Search for the cell housing the specified text and yield its [x, y] center coordinate. 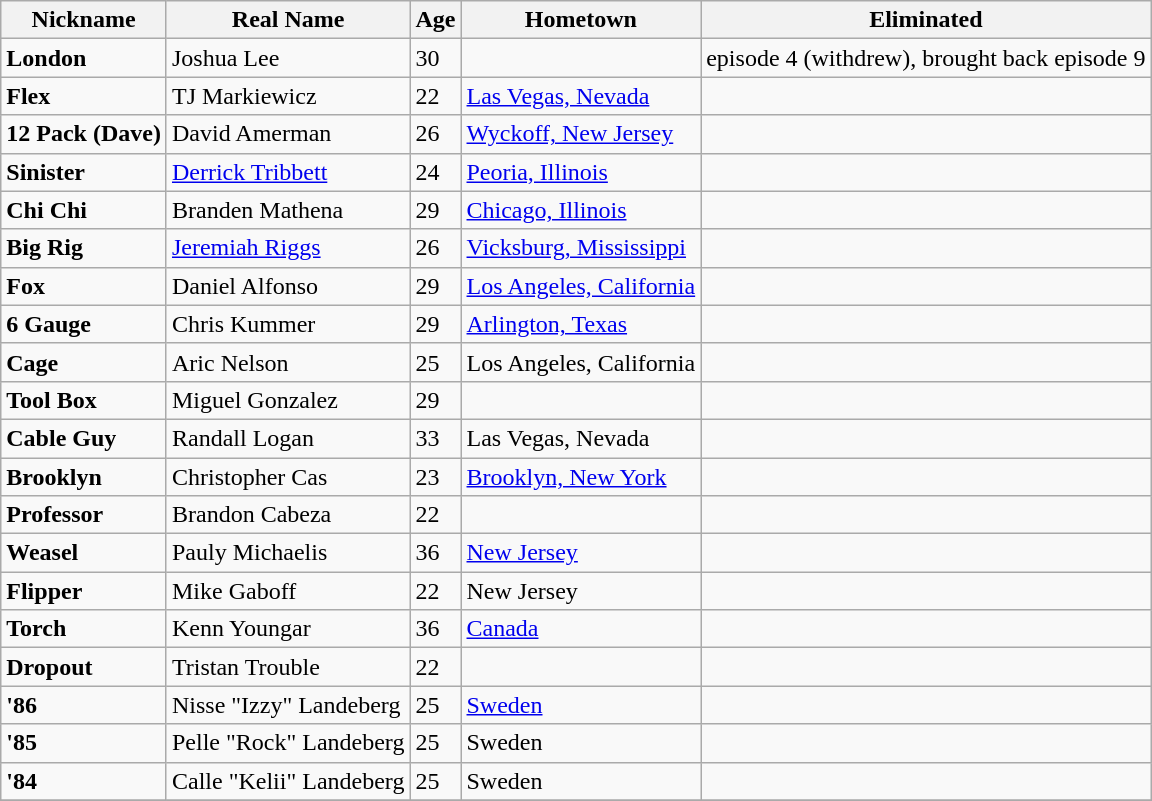
Tool Box [84, 400]
23 [436, 477]
Christopher Cas [288, 477]
Aric Nelson [288, 362]
Brooklyn [84, 477]
Fox [84, 286]
Chris Kummer [288, 324]
Kenn Youngar [288, 629]
Flex [84, 96]
Chicago, Illinois [581, 210]
Brooklyn, New York [581, 477]
Age [436, 20]
24 [436, 172]
Cable Guy [84, 438]
London [84, 58]
6 Gauge [84, 324]
Weasel [84, 553]
David Amerman [288, 134]
Vicksburg, Mississippi [581, 248]
Wyckoff, New Jersey [581, 134]
Big Rig [84, 248]
Peoria, Illinois [581, 172]
Derrick Tribbett [288, 172]
Miguel Gonzalez [288, 400]
TJ Markiewicz [288, 96]
Pelle "Rock" Landeberg [288, 743]
Nisse "Izzy" Landeberg [288, 705]
Sinister [84, 172]
Nickname [84, 20]
Arlington, Texas [581, 324]
Torch [84, 629]
Joshua Lee [288, 58]
Branden Mathena [288, 210]
episode 4 (withdrew), brought back episode 9 [926, 58]
Canada [581, 629]
12 Pack (Dave) [84, 134]
Calle "Kelii" Landeberg [288, 781]
Dropout [84, 667]
Real Name [288, 20]
Chi Chi [84, 210]
Tristan Trouble [288, 667]
'84 [84, 781]
'85 [84, 743]
Pauly Michaelis [288, 553]
Daniel Alfonso [288, 286]
Flipper [84, 591]
Cage [84, 362]
Jeremiah Riggs [288, 248]
33 [436, 438]
Randall Logan [288, 438]
30 [436, 58]
'86 [84, 705]
Mike Gaboff [288, 591]
Hometown [581, 20]
Eliminated [926, 20]
Professor [84, 515]
Brandon Cabeza [288, 515]
